Find where the given text appears and provide that cell's center as (x, y) coordinate. 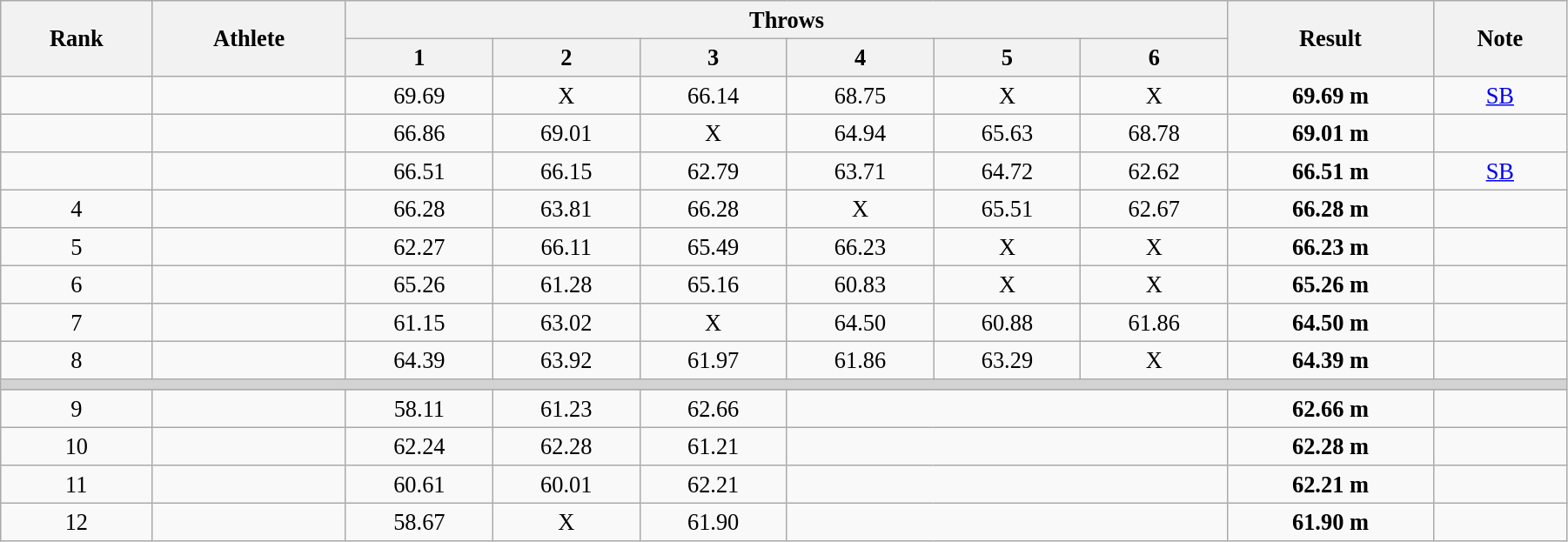
3 (714, 57)
61.90 m (1330, 522)
63.92 (566, 360)
64.72 (1008, 171)
61.23 (566, 409)
Rank (77, 38)
62.66 m (1330, 409)
61.97 (714, 360)
8 (77, 360)
66.51 m (1330, 171)
10 (77, 446)
61.90 (714, 522)
62.62 (1154, 171)
60.88 (1008, 323)
2 (566, 57)
65.63 (1008, 133)
61.21 (714, 446)
63.81 (566, 209)
Result (1330, 38)
Athlete (249, 38)
60.01 (566, 485)
Throws (787, 19)
7 (77, 323)
63.29 (1008, 360)
66.51 (419, 171)
65.26 (419, 284)
66.23 m (1330, 247)
69.69 (419, 95)
66.23 (860, 247)
65.26 m (1330, 284)
68.75 (860, 95)
65.49 (714, 247)
65.51 (1008, 209)
63.71 (860, 171)
66.15 (566, 171)
69.01 (566, 133)
62.21 m (1330, 485)
9 (77, 409)
63.02 (566, 323)
1 (419, 57)
61.15 (419, 323)
66.11 (566, 247)
60.61 (419, 485)
62.28 (566, 446)
12 (77, 522)
62.24 (419, 446)
62.79 (714, 171)
58.67 (419, 522)
65.16 (714, 284)
66.14 (714, 95)
11 (77, 485)
69.01 m (1330, 133)
62.67 (1154, 209)
Note (1500, 38)
62.66 (714, 409)
60.83 (860, 284)
66.86 (419, 133)
58.11 (419, 409)
64.39 (419, 360)
69.69 m (1330, 95)
64.94 (860, 133)
68.78 (1154, 133)
62.27 (419, 247)
62.28 m (1330, 446)
64.50 (860, 323)
61.28 (566, 284)
62.21 (714, 485)
64.39 m (1330, 360)
64.50 m (1330, 323)
66.28 m (1330, 209)
